From the cell containing the given text, extract its center point as (X, Y) coordinate. 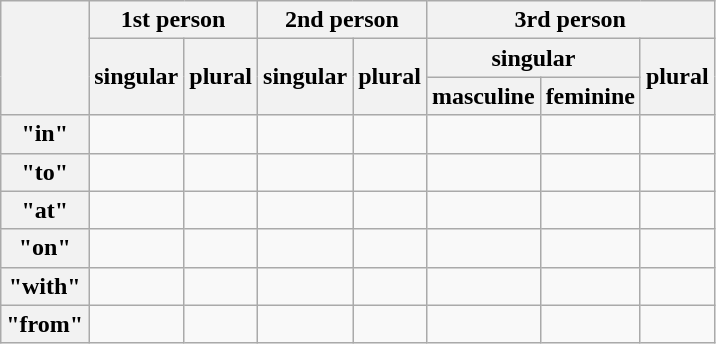
2nd person (342, 20)
"on" (45, 248)
"to" (45, 172)
"at" (45, 210)
"in" (45, 134)
"with" (45, 286)
masculine (483, 96)
1st person (174, 20)
"from" (45, 324)
3rd person (570, 20)
feminine (590, 96)
